Capture the cell that displays the provided text and extract its [X, Y] central coordinate. 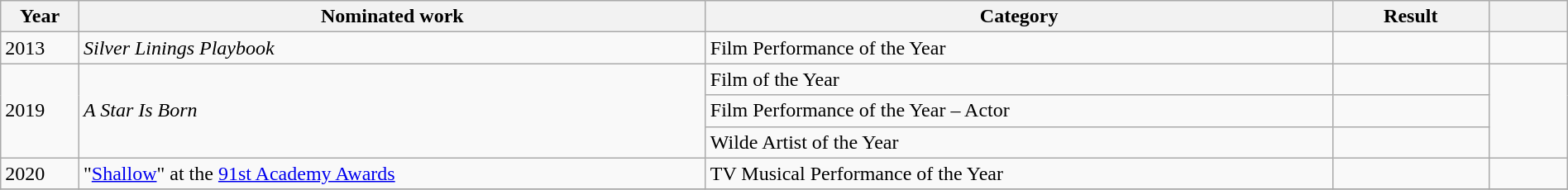
Wilde Artist of the Year [1019, 142]
Film Performance of the Year [1019, 48]
Year [40, 17]
"Shallow" at the 91st Academy Awards [392, 173]
Nominated work [392, 17]
2020 [40, 173]
TV Musical Performance of the Year [1019, 173]
Category [1019, 17]
2019 [40, 111]
2013 [40, 48]
Silver Linings Playbook [392, 48]
Result [1411, 17]
Film Performance of the Year – Actor [1019, 111]
A Star Is Born [392, 111]
Film of the Year [1019, 79]
